Output the (X, Y) coordinate of the center of the cell containing the given text.  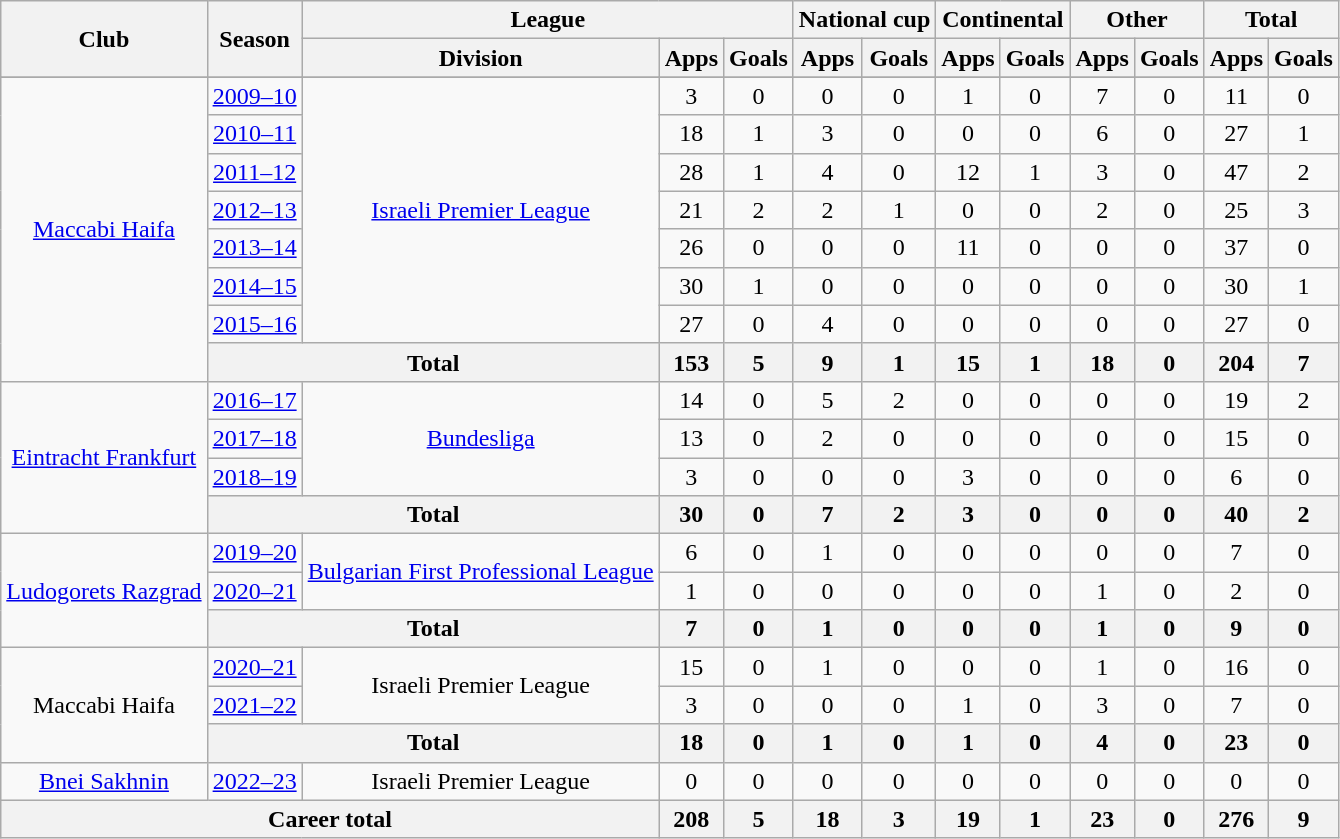
12 (968, 172)
Division (480, 58)
2018–19 (254, 477)
2015–16 (254, 324)
276 (1236, 819)
204 (1236, 362)
47 (1236, 172)
Bnei Sakhnin (104, 781)
153 (691, 362)
Bulgarian First Professional League (480, 572)
208 (691, 819)
2021–22 (254, 705)
Career total (330, 819)
21 (691, 210)
National cup (864, 20)
2014–15 (254, 286)
25 (1236, 210)
28 (691, 172)
Club (104, 39)
Bundesliga (480, 438)
2016–17 (254, 400)
2010–11 (254, 134)
League (548, 20)
2022–23 (254, 781)
14 (691, 400)
2012–13 (254, 210)
26 (691, 248)
37 (1236, 248)
Other (1137, 20)
Season (254, 39)
2011–12 (254, 172)
Eintracht Frankfurt (104, 457)
2019–20 (254, 553)
2009–10 (254, 96)
Continental (1003, 20)
16 (1236, 667)
2013–14 (254, 248)
40 (1236, 515)
13 (691, 438)
2017–18 (254, 438)
Ludogorets Razgrad (104, 591)
